Search for the cell housing the specified text and yield its (X, Y) center coordinate. 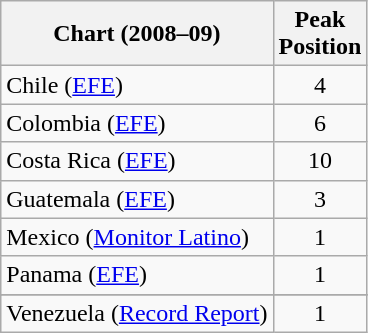
Guatemala (EFE) (137, 199)
3 (320, 199)
Mexico (Monitor Latino) (137, 237)
10 (320, 161)
Chile (EFE) (137, 85)
Costa Rica (EFE) (137, 161)
PeakPosition (320, 34)
4 (320, 85)
6 (320, 123)
Venezuela (Record Report) (137, 313)
Colombia (EFE) (137, 123)
Chart (2008–09) (137, 34)
Panama (EFE) (137, 275)
